Return the (X, Y) coordinate for the center point of the cell that contains the specified text.  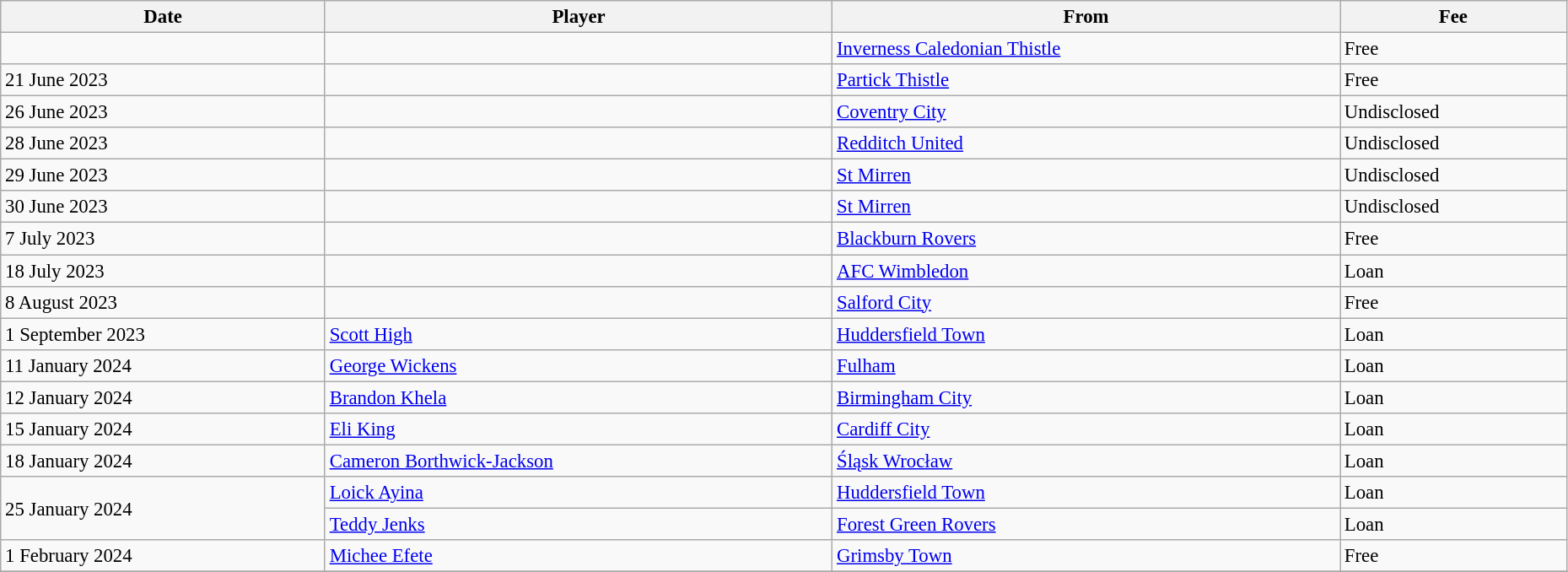
21 June 2023 (164, 80)
Brandon Khela (579, 397)
Michee Efete (579, 556)
Fulham (1086, 365)
Scott High (579, 334)
18 July 2023 (164, 271)
18 January 2024 (164, 461)
Player (579, 17)
George Wickens (579, 365)
Śląsk Wrocław (1086, 461)
11 January 2024 (164, 365)
Partick Thistle (1086, 80)
29 June 2023 (164, 175)
Teddy Jenks (579, 524)
Redditch United (1086, 143)
Salford City (1086, 302)
Birmingham City (1086, 397)
AFC Wimbledon (1086, 271)
25 January 2024 (164, 508)
1 February 2024 (164, 556)
Grimsby Town (1086, 556)
26 June 2023 (164, 112)
28 June 2023 (164, 143)
Forest Green Rovers (1086, 524)
7 July 2023 (164, 239)
From (1086, 17)
8 August 2023 (164, 302)
Eli King (579, 429)
1 September 2023 (164, 334)
Cameron Borthwick-Jackson (579, 461)
30 June 2023 (164, 207)
15 January 2024 (164, 429)
Blackburn Rovers (1086, 239)
Fee (1452, 17)
Date (164, 17)
Coventry City (1086, 112)
Inverness Caledonian Thistle (1086, 49)
Cardiff City (1086, 429)
Loick Ayina (579, 493)
12 January 2024 (164, 397)
